Determine the (X, Y) coordinate at the center of the cell enclosing the given text.  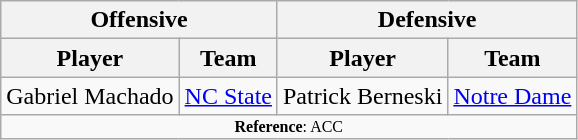
Notre Dame (512, 96)
NC State (228, 96)
Offensive (140, 20)
Reference: ACC (289, 127)
Gabriel Machado (90, 96)
Defensive (426, 20)
Patrick Berneski (362, 96)
